Search for the cell housing the specified text and yield its (x, y) center coordinate. 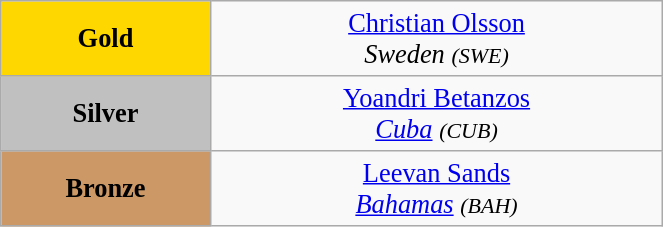
Christian OlssonSweden (SWE) (436, 38)
Silver (106, 112)
Bronze (106, 188)
Yoandri BetanzosCuba (CUB) (436, 112)
Leevan SandsBahamas (BAH) (436, 188)
Gold (106, 38)
